Search for the cell housing the specified text and yield its [x, y] center coordinate. 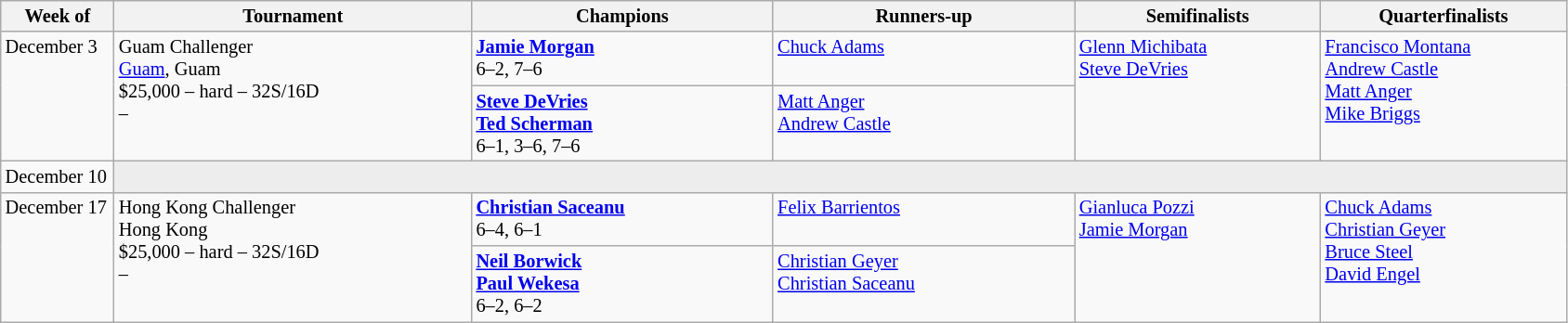
Glenn Michibata Steve DeVries [1198, 97]
December 17 [58, 256]
Gianluca Pozzi Jamie Morgan [1198, 256]
December 10 [58, 176]
Quarterfinalists [1444, 16]
Chuck Adams [923, 58]
Matt Anger Andrew Castle [923, 123]
Steve DeVries Ted Scherman 6–1, 3–6, 7–6 [622, 123]
Christian Saceanu 6–4, 6–1 [622, 219]
Guam Challenger Guam, Guam$25,000 – hard – 32S/16D – [294, 97]
Jamie Morgan 6–2, 7–6 [622, 58]
December 3 [58, 97]
Week of [58, 16]
Champions [622, 16]
Neil Borwick Paul Wekesa 6–2, 6–2 [622, 284]
Tournament [294, 16]
Semifinalists [1198, 16]
Runners-up [923, 16]
Felix Barrientos [923, 219]
Hong Kong Challenger Hong Kong$25,000 – hard – 32S/16D – [294, 256]
Chuck Adams Christian Geyer Bruce Steel David Engel [1444, 256]
Christian Geyer Christian Saceanu [923, 284]
Francisco Montana Andrew Castle Matt Anger Mike Briggs [1444, 97]
